Find where the given text appears and provide that cell's center as (X, Y) coordinate. 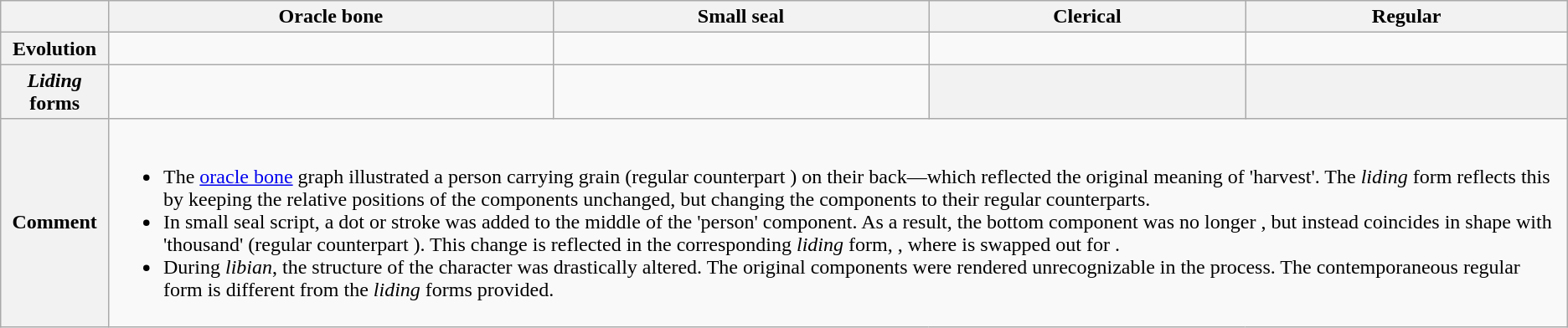
Evolution (55, 49)
Small seal (740, 17)
Regular (1406, 17)
Liding forms (55, 92)
Oracle bone (330, 17)
Clerical (1087, 17)
Comment (55, 223)
